Pinpoint the cell where the given text exists, returning its (x, y) midpoint coordinate. 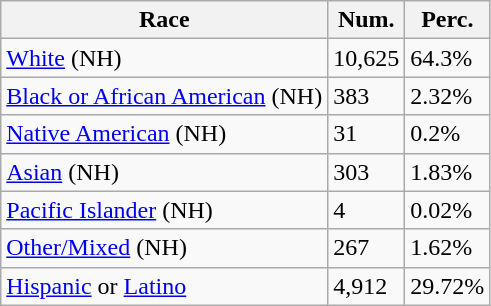
303 (366, 172)
2.32% (448, 96)
Num. (366, 20)
Perc. (448, 20)
64.3% (448, 58)
267 (366, 248)
31 (366, 134)
4 (366, 210)
29.72% (448, 286)
0.02% (448, 210)
4,912 (366, 286)
Native American (NH) (164, 134)
1.62% (448, 248)
Race (164, 20)
White (NH) (164, 58)
Black or African American (NH) (164, 96)
0.2% (448, 134)
Pacific Islander (NH) (164, 210)
Asian (NH) (164, 172)
10,625 (366, 58)
Other/Mixed (NH) (164, 248)
Hispanic or Latino (164, 286)
1.83% (448, 172)
383 (366, 96)
